Extract the (x, y) coordinate from the center of the cell holding the provided text.  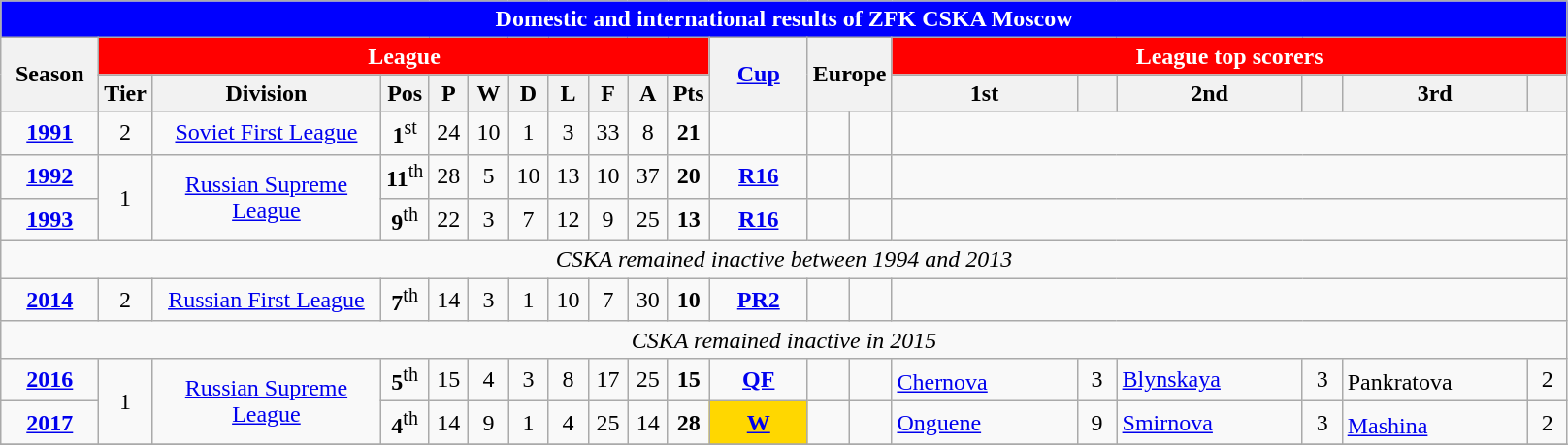
3rd (1434, 93)
Cup (759, 75)
Season (50, 75)
2017 (50, 423)
CSKA remained inactive in 2015 (784, 339)
D (528, 93)
4th (404, 423)
A (648, 93)
Domestic and international results of ZFK CSKA Moscow (784, 19)
Division (266, 93)
Soviet First League (266, 134)
League (404, 56)
L (569, 93)
1993 (50, 219)
Pankratova (1434, 380)
Russian First League (266, 301)
Smirnova (1209, 423)
9th (404, 219)
33 (607, 134)
Pos (404, 93)
1992 (50, 176)
37 (648, 176)
Europe (850, 75)
2014 (50, 301)
12 (569, 219)
League top scorers (1229, 56)
7th (404, 301)
17 (607, 380)
Pts (689, 93)
F (607, 93)
22 (448, 219)
CSKA remained inactive between 1994 and 2013 (784, 260)
5th (404, 380)
2016 (50, 380)
20 (689, 176)
30 (648, 301)
Tier (126, 93)
24 (448, 134)
1991 (50, 134)
2nd (1209, 93)
11th (404, 176)
Chernova (984, 380)
5 (489, 176)
Mashina (1434, 423)
P (448, 93)
Onguene (984, 423)
QF (759, 380)
Blynskaya (1209, 380)
21 (689, 134)
PR2 (759, 301)
